Find where the given text appears and provide that cell's center as [x, y] coordinate. 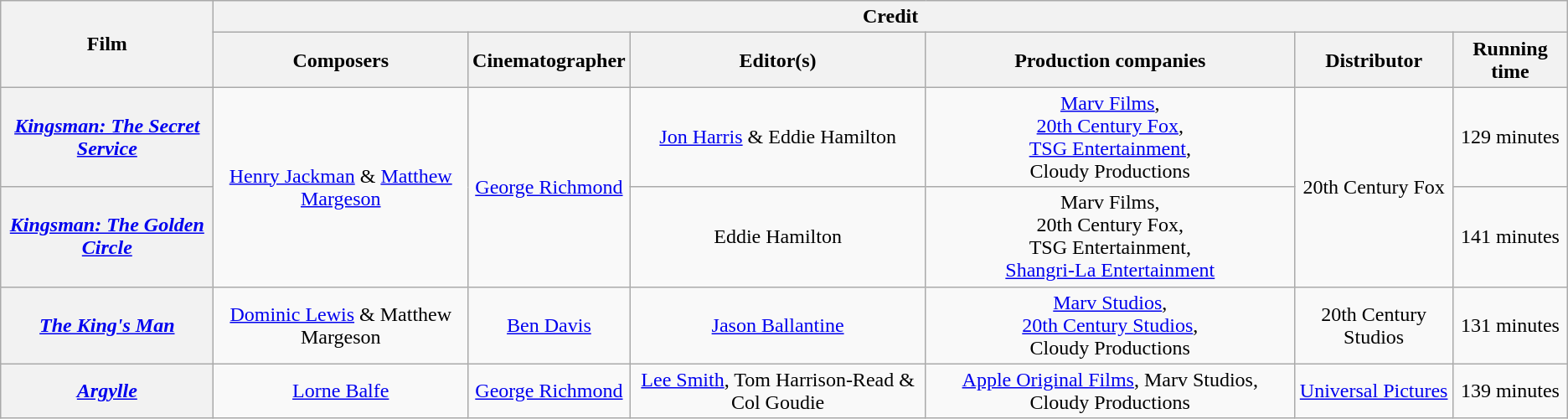
Argylle [107, 391]
139 minutes [1511, 391]
Distributor [1374, 60]
Universal Pictures [1374, 391]
20th Century Fox [1374, 187]
131 minutes [1511, 325]
Marv Films,20th Century Fox,TSG Entertainment,Shangri-La Entertainment [1111, 236]
The King's Man [107, 325]
Marv Films,20th Century Fox,TSG Entertainment,Cloudy Productions [1111, 137]
Lorne Balfe [341, 391]
20th Century Studios [1374, 325]
Production companies [1111, 60]
Composers [341, 60]
Jon Harris & Eddie Hamilton [777, 137]
Dominic Lewis & Matthew Margeson [341, 325]
Lee Smith, Tom Harrison-Read & Col Goudie [777, 391]
Cinematographer [549, 60]
Editor(s) [777, 60]
Film [107, 44]
Kingsman: The Secret Service [107, 137]
Kingsman: The Golden Circle [107, 236]
Credit [890, 17]
Running time [1511, 60]
Apple Original Films, Marv Studios, Cloudy Productions [1111, 391]
129 minutes [1511, 137]
Henry Jackman & Matthew Margeson [341, 187]
141 minutes [1511, 236]
Ben Davis [549, 325]
Jason Ballantine [777, 325]
Eddie Hamilton [777, 236]
Marv Studios,20th Century Studios,Cloudy Productions [1111, 325]
